Search for the cell housing the specified text and yield its [X, Y] center coordinate. 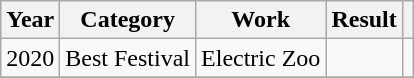
Result [364, 20]
Work [261, 20]
2020 [30, 58]
Electric Zoo [261, 58]
Best Festival [128, 58]
Category [128, 20]
Year [30, 20]
